Provide the [x, y] coordinate of the cell's center where the given text is located.  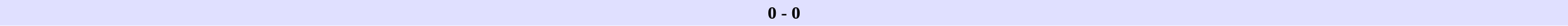
0 - 0 [784, 13]
